Return the (X, Y) coordinate for the center point of the cell that contains the specified text.  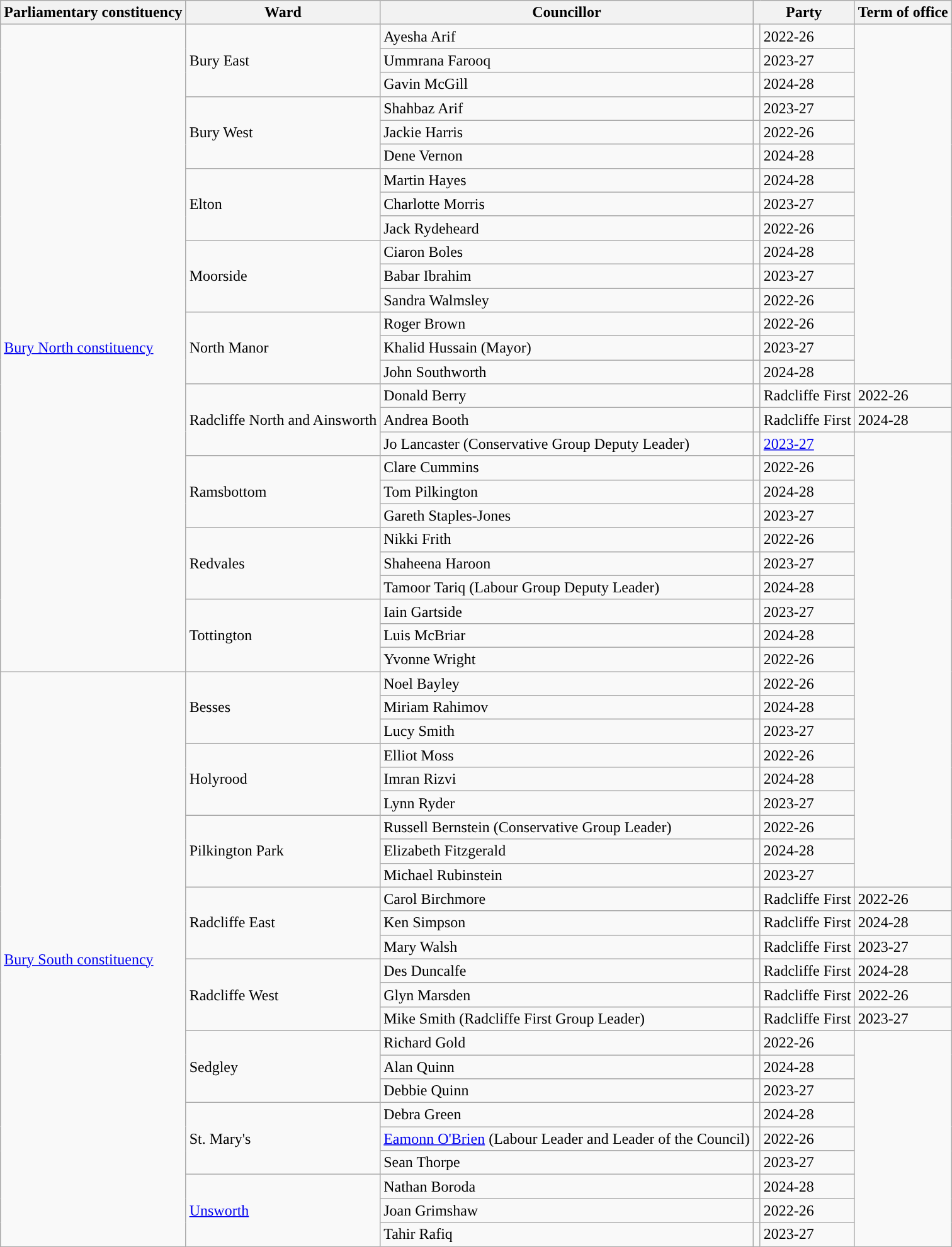
Eamonn O'Brien (Labour Leader and Leader of the Council) (567, 1139)
Elizabeth Fitzgerald (567, 851)
Shaheena Haroon (567, 563)
Mary Walsh (567, 947)
Redvales (283, 563)
Roger Brown (567, 324)
Andrea Booth (567, 420)
Holyrood (283, 779)
Ciaron Boles (567, 252)
Nathan Boroda (567, 1187)
Term of office (903, 13)
Ayesha Arif (567, 37)
Richard Gold (567, 1042)
Sandra Walmsley (567, 300)
Babar Ibrahim (567, 276)
Nikki Frith (567, 539)
Russell Bernstein (Conservative Group Leader) (567, 827)
Sedgley (283, 1066)
Bury East (283, 60)
Moorside (283, 276)
Party (803, 13)
Khalid Hussain (Mayor) (567, 348)
Yvonne Wright (567, 659)
Ward (283, 13)
Clare Cummins (567, 468)
Lucy Smith (567, 731)
Joan Grimshaw (567, 1210)
Sean Thorpe (567, 1163)
Michael Rubinstein (567, 875)
John Southworth (567, 372)
Councillor (567, 13)
Bury West (283, 132)
Tamoor Tariq (Labour Group Deputy Leader) (567, 587)
Ramsbottom (283, 492)
Charlotte Morris (567, 204)
Besses (283, 707)
Iain Gartside (567, 611)
Jackie Harris (567, 132)
Tahir Rafiq (567, 1234)
Dene Vernon (567, 156)
Imran Rizvi (567, 779)
Glyn Marsden (567, 995)
Jo Lancaster (Conservative Group Deputy Leader) (567, 444)
Gavin McGill (567, 84)
Elton (283, 204)
Mike Smith (Radcliffe First Group Leader) (567, 1018)
Miriam Rahimov (567, 708)
North Manor (283, 348)
Debbie Quinn (567, 1091)
Elliot Moss (567, 755)
Ken Simpson (567, 923)
Shahbaz Arif (567, 108)
Carol Birchmore (567, 899)
Bury North constituency (93, 348)
St. Mary's (283, 1139)
Donald Berry (567, 396)
Lynn Ryder (567, 803)
Pilkington Park (283, 851)
Martin Hayes (567, 180)
Parliamentary constituency (93, 13)
Radcliffe North and Ainsworth (283, 420)
Radcliffe West (283, 995)
Noel Bayley (567, 683)
Bury South constituency (93, 959)
Alan Quinn (567, 1067)
Tom Pilkington (567, 492)
Radcliffe East (283, 923)
Jack Rydeheard (567, 228)
Des Duncalfe (567, 971)
Luis McBriar (567, 635)
Debra Green (567, 1115)
Tottington (283, 635)
Gareth Staples-Jones (567, 516)
Unsworth (283, 1210)
Ummrana Farooq (567, 60)
